From the cell containing the given text, extract its center point as (X, Y) coordinate. 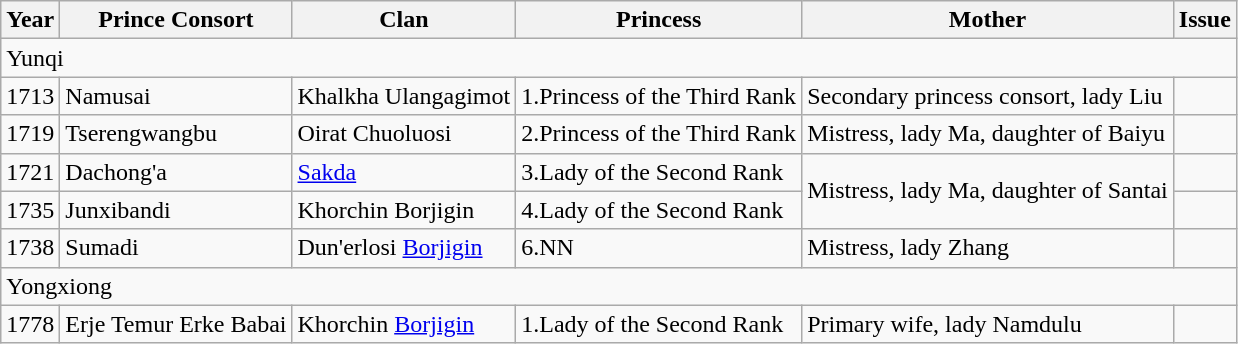
Prince Consort (176, 20)
Mistress, lady Ma, daughter of Baiyu (988, 134)
Year (30, 20)
Sumadi (176, 248)
Namusai (176, 96)
1.Lady of the Second Rank (659, 324)
1.Princess of the Third Rank (659, 96)
1721 (30, 172)
Sakda (404, 172)
Dachong'a (176, 172)
Yongxiong (619, 286)
1738 (30, 248)
Khalkha Ulangagimot (404, 96)
Erje Temur Erke Babai (176, 324)
Clan (404, 20)
Primary wife, lady Namdulu (988, 324)
4.Lady of the Second Rank (659, 210)
1778 (30, 324)
Tserengwangbu (176, 134)
Secondary princess consort, lady Liu (988, 96)
6.NN (659, 248)
Junxibandi (176, 210)
1735 (30, 210)
Mistress, lady Ma, daughter of Santai (988, 191)
1719 (30, 134)
1713 (30, 96)
2.Princess of the Third Rank (659, 134)
3.Lady of the Second Rank (659, 172)
Issue (1204, 20)
Oirat Chuoluosi (404, 134)
Mistress, lady Zhang (988, 248)
Mother (988, 20)
Dun'erlosi Borjigin (404, 248)
Princess (659, 20)
Yunqi (619, 58)
